Detect which cell encompasses the target text, then output its (X, Y) center coordinate. 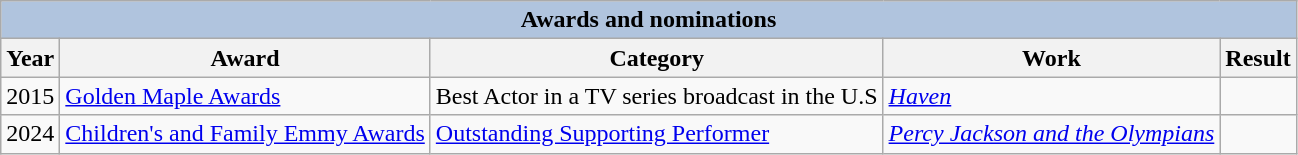
Awards and nominations (648, 20)
Outstanding Supporting Performer (656, 134)
Percy Jackson and the Olympians (1052, 134)
2024 (30, 134)
Award (245, 58)
Best Actor in a TV series broadcast in the U.S (656, 96)
Haven (1052, 96)
Category (656, 58)
2015 (30, 96)
Result (1258, 58)
Children's and Family Emmy Awards (245, 134)
Year (30, 58)
Golden Maple Awards (245, 96)
Work (1052, 58)
